Return the [x, y] coordinate for the center point of the cell that contains the specified text.  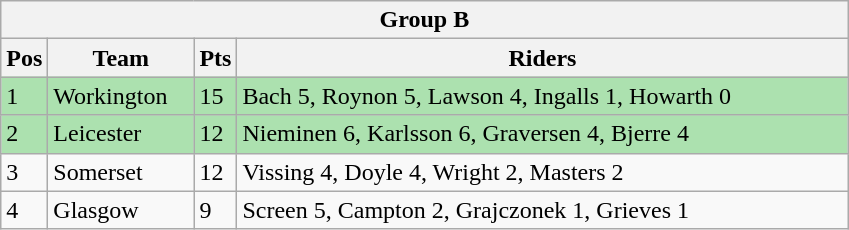
Riders [542, 58]
Nieminen 6, Karlsson 6, Graversen 4, Bjerre 4 [542, 134]
9 [216, 210]
2 [24, 134]
Glasgow [121, 210]
Somerset [121, 172]
Team [121, 58]
1 [24, 96]
4 [24, 210]
Pos [24, 58]
15 [216, 96]
Pts [216, 58]
Leicester [121, 134]
Screen 5, Campton 2, Grajczonek 1, Grieves 1 [542, 210]
Vissing 4, Doyle 4, Wright 2, Masters 2 [542, 172]
Group B [424, 20]
3 [24, 172]
Bach 5, Roynon 5, Lawson 4, Ingalls 1, Howarth 0 [542, 96]
Workington [121, 96]
